Pinpoint the cell where the given text exists, returning its [x, y] midpoint coordinate. 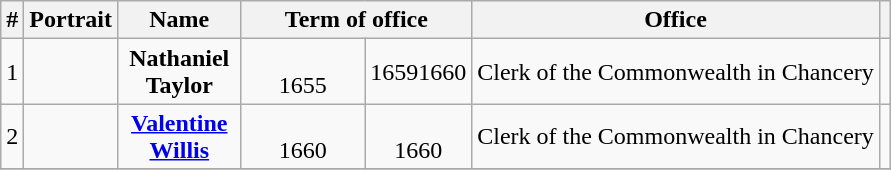
Nathaniel Taylor [179, 72]
Name [179, 20]
Term of office [356, 20]
16591660 [418, 72]
1 [12, 72]
Portrait [71, 20]
1655 [303, 72]
Office [676, 20]
Valentine Willis [179, 136]
# [12, 20]
2 [12, 136]
